From the cell containing the given text, extract its center point as [X, Y] coordinate. 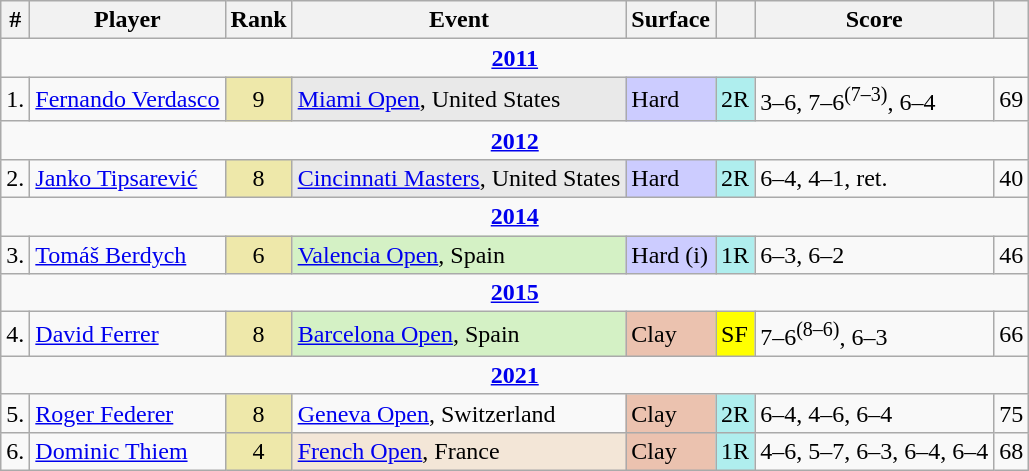
2015 [515, 293]
2012 [515, 140]
69 [1012, 100]
7–6(8–6), 6–3 [874, 334]
Janko Tipsarević [128, 178]
Tomáš Berdych [128, 255]
4. [16, 334]
Dominic Thiem [128, 451]
6–4, 4–1, ret. [874, 178]
75 [1012, 413]
SF [736, 334]
Score [874, 20]
46 [1012, 255]
2014 [515, 217]
6 [258, 255]
2021 [515, 375]
6–3, 6–2 [874, 255]
French Open, France [459, 451]
Roger Federer [128, 413]
Miami Open, United States [459, 100]
6. [16, 451]
Event [459, 20]
1. [16, 100]
Cincinnati Masters, United States [459, 178]
# [16, 20]
2011 [515, 58]
68 [1012, 451]
2. [16, 178]
Hard (i) [671, 255]
Fernando Verdasco [128, 100]
9 [258, 100]
Player [128, 20]
40 [1012, 178]
4–6, 5–7, 6–3, 6–4, 6–4 [874, 451]
Rank [258, 20]
David Ferrer [128, 334]
3–6, 7–6(7–3), 6–4 [874, 100]
3. [16, 255]
Geneva Open, Switzerland [459, 413]
Surface [671, 20]
4 [258, 451]
5. [16, 413]
6–4, 4–6, 6–4 [874, 413]
Barcelona Open, Spain [459, 334]
Valencia Open, Spain [459, 255]
66 [1012, 334]
